Search for the cell housing the specified text and yield its (x, y) center coordinate. 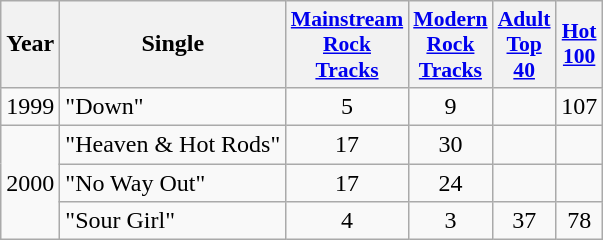
37 (524, 221)
"Sour Girl" (173, 221)
9 (450, 106)
24 (450, 183)
3 (450, 221)
"No Way Out" (173, 183)
"Down" (173, 106)
78 (580, 221)
Mainstream Rock Tracks (347, 44)
5 (347, 106)
107 (580, 106)
2000 (30, 182)
Modern Rock Tracks (450, 44)
"Heaven & Hot Rods" (173, 144)
Single (173, 44)
30 (450, 144)
Year (30, 44)
Hot 100 (580, 44)
1999 (30, 106)
Adult Top 40 (524, 44)
4 (347, 221)
